From the cell containing the given text, extract its center point as (x, y) coordinate. 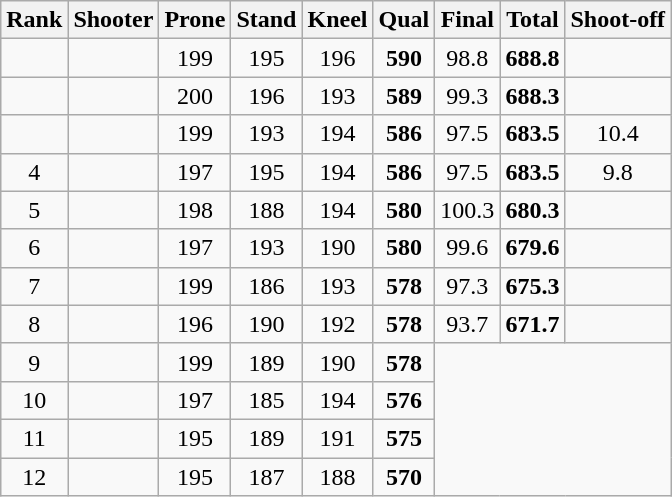
198 (195, 210)
Shooter (114, 20)
200 (195, 96)
5 (34, 210)
675.3 (532, 286)
Kneel (338, 20)
9 (34, 362)
576 (404, 400)
Prone (195, 20)
Rank (34, 20)
570 (404, 477)
Qual (404, 20)
Stand (266, 20)
10 (34, 400)
6 (34, 248)
688.3 (532, 96)
99.6 (468, 248)
100.3 (468, 210)
185 (266, 400)
93.7 (468, 324)
97.3 (468, 286)
589 (404, 96)
Total (532, 20)
688.8 (532, 58)
671.7 (532, 324)
Shoot-off (618, 20)
10.4 (618, 134)
680.3 (532, 210)
186 (266, 286)
192 (338, 324)
191 (338, 438)
575 (404, 438)
Final (468, 20)
679.6 (532, 248)
99.3 (468, 96)
187 (266, 477)
9.8 (618, 172)
8 (34, 324)
11 (34, 438)
12 (34, 477)
7 (34, 286)
98.8 (468, 58)
590 (404, 58)
4 (34, 172)
